Search for the cell housing the specified text and yield its (X, Y) center coordinate. 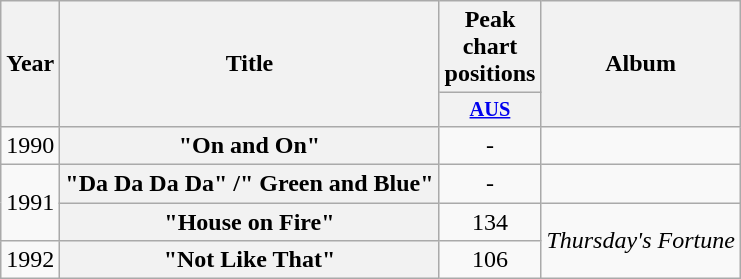
Year (30, 64)
"House on Fire" (250, 222)
Album (641, 64)
Title (250, 64)
Peak chartpositions (490, 47)
1990 (30, 145)
"On and On" (250, 145)
AUS (490, 110)
Thursday's Fortune (641, 241)
1992 (30, 260)
"Not Like That" (250, 260)
134 (490, 222)
106 (490, 260)
"Da Da Da Da" /" Green and Blue" (250, 184)
1991 (30, 203)
